For the text-containing cell, return its midpoint in (x, y) coordinate format. 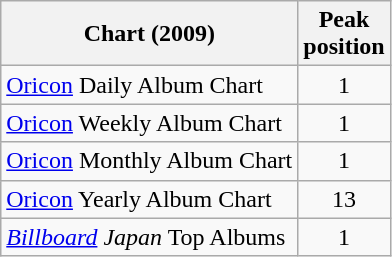
Billboard Japan Top Albums (150, 237)
Oricon Monthly Album Chart (150, 161)
Oricon Weekly Album Chart (150, 123)
Chart (2009) (150, 34)
13 (344, 199)
Oricon Yearly Album Chart (150, 199)
Peakposition (344, 34)
Oricon Daily Album Chart (150, 85)
